From the cell containing the given text, extract its center point as (x, y) coordinate. 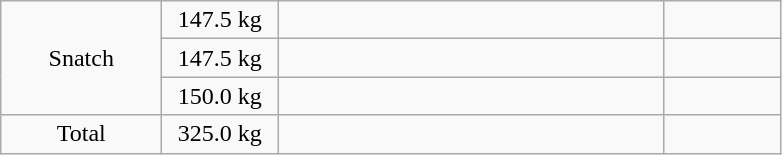
Snatch (82, 58)
325.0 kg (220, 134)
150.0 kg (220, 96)
Total (82, 134)
